Find where the given text appears and provide that cell's center as [x, y] coordinate. 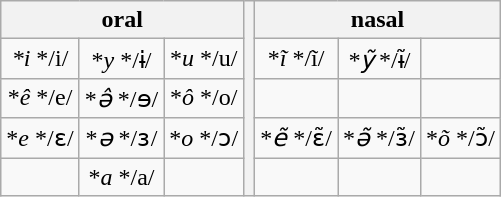
*e */ɛ/ [40, 138]
*ə̃ */ɜ̃/ [380, 138]
oral [122, 20]
*i */i/ [40, 59]
*ỹ */ɨ̃/ [380, 59]
*ə */ɜ/ [121, 138]
*ê */e/ [40, 98]
*õ */ɔ̃/ [460, 138]
*ə̂ */ɘ/ [121, 98]
nasal [378, 20]
*o */ɔ/ [204, 138]
*ô */o/ [204, 98]
*ẽ */ɛ̃/ [296, 138]
*u */u/ [204, 59]
*y */ɨ/ [121, 59]
*ĩ */ĩ/ [296, 59]
*a */a/ [121, 177]
